From the cell containing the given text, extract its center point as [X, Y] coordinate. 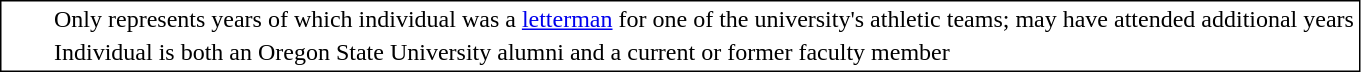
Individual is both an Oregon State University alumni and a current or former faculty member [704, 53]
Only represents years of which individual was a letterman for one of the university's athletic teams; may have attended additional years [704, 19]
